Extract the (X, Y) coordinate from the center of the cell holding the provided text.  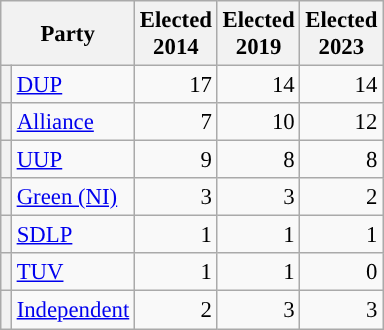
Green (NI) (72, 197)
17 (176, 85)
Independent (72, 310)
UUP (72, 160)
TUV (72, 273)
Party (68, 34)
SDLP (72, 235)
7 (176, 122)
DUP (72, 85)
9 (176, 160)
Elected2019 (258, 34)
0 (342, 273)
12 (342, 122)
Elected2014 (176, 34)
Elected2023 (342, 34)
Alliance (72, 122)
10 (258, 122)
